Provide the [X, Y] coordinate of the cell's center where the given text is located.  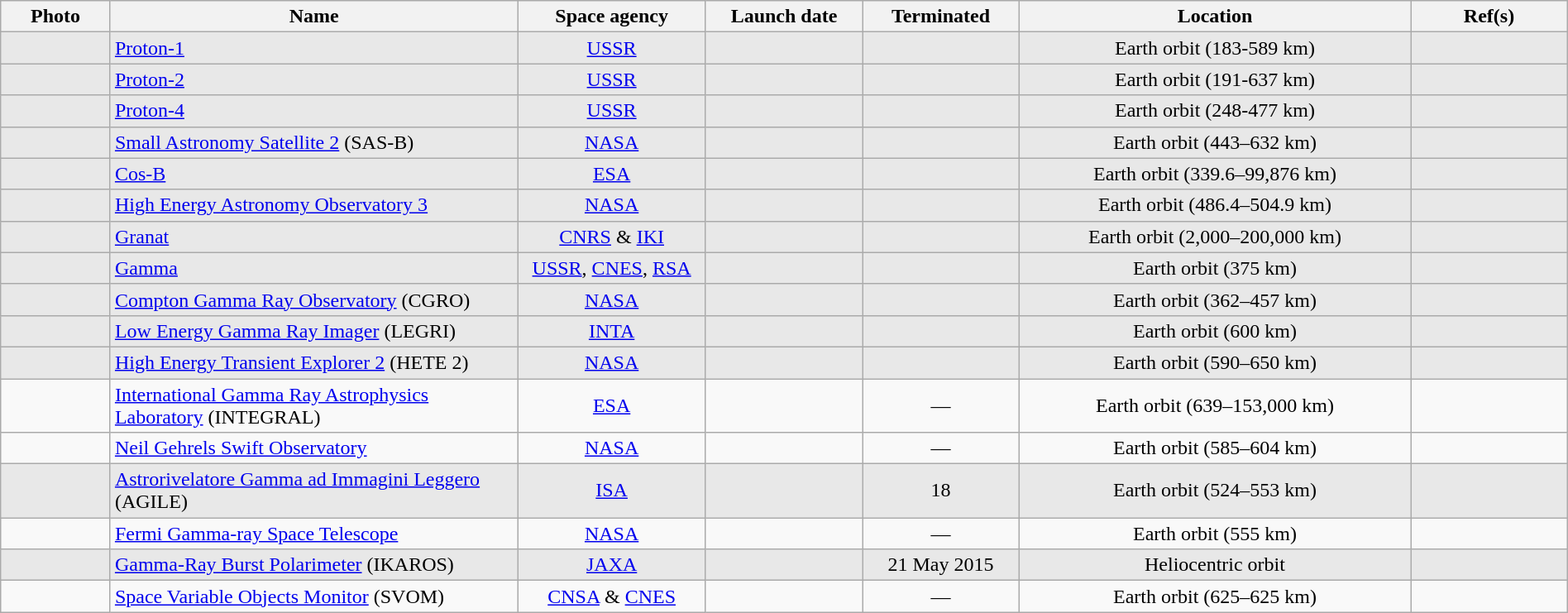
CNSA & CNES [612, 596]
Terminated [941, 17]
Gamma-Ray Burst Polarimeter (IKAROS) [314, 565]
Space agency [612, 17]
Proton-1 [314, 48]
Earth orbit (524–553 km) [1215, 491]
Proton-2 [314, 79]
18 [941, 491]
INTA [612, 331]
Earth orbit (590–650 km) [1215, 362]
Cos-B [314, 174]
Earth orbit (183-589 km) [1215, 48]
International Gamma Ray Astrophysics Laboratory (INTEGRAL) [314, 405]
Photo [56, 17]
Earth orbit (443–632 km) [1215, 142]
JAXA [612, 565]
Space Variable Objects Monitor (SVOM) [314, 596]
CNRS & IKI [612, 237]
21 May 2015 [941, 565]
Earth orbit (625–625 km) [1215, 596]
Small Astronomy Satellite 2 (SAS-B) [314, 142]
High Energy Transient Explorer 2 (HETE 2) [314, 362]
Earth orbit (639–153,000 km) [1215, 405]
Earth orbit (191-637 km) [1215, 79]
Astrorivelatore Gamma ad Immagini Leggero (AGILE) [314, 491]
Earth orbit (486.4–504.9 km) [1215, 205]
Fermi Gamma-ray Space Telescope [314, 534]
USSR, CNES, RSA [612, 268]
Compton Gamma Ray Observatory (CGRO) [314, 299]
Earth orbit (375 km) [1215, 268]
Launch date [784, 17]
Granat [314, 237]
Heliocentric orbit [1215, 565]
Earth orbit (2,000–200,000 km) [1215, 237]
Proton-4 [314, 111]
Earth orbit (248-477 km) [1215, 111]
Neil Gehrels Swift Observatory [314, 448]
Low Energy Gamma Ray Imager (LEGRI) [314, 331]
Name [314, 17]
Location [1215, 17]
Ref(s) [1489, 17]
High Energy Astronomy Observatory 3 [314, 205]
ISA [612, 491]
Earth orbit (600 km) [1215, 331]
Earth orbit (585–604 km) [1215, 448]
Earth orbit (362–457 km) [1215, 299]
Earth orbit (555 km) [1215, 534]
Gamma [314, 268]
Earth orbit (339.6–99,876 km) [1215, 174]
